Return [x, y] of the center of cell containing provided text 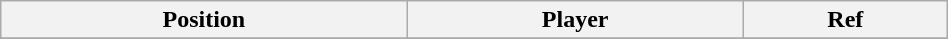
Ref [845, 20]
Position [204, 20]
Player [576, 20]
